Find where the given text appears and provide that cell's center as [x, y] coordinate. 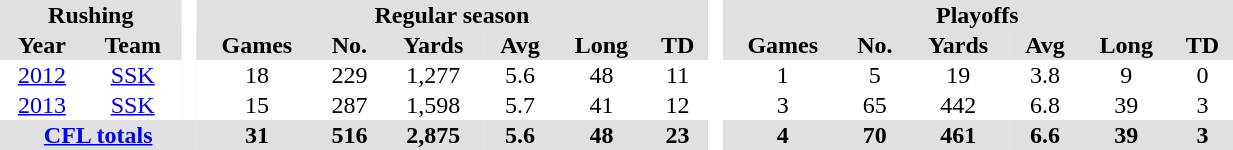
461 [958, 135]
11 [678, 75]
1,277 [434, 75]
1,598 [434, 105]
Rushing [91, 15]
229 [349, 75]
Playoffs [977, 15]
5.7 [520, 105]
9 [1126, 75]
19 [958, 75]
4 [782, 135]
516 [349, 135]
2012 [42, 75]
2,875 [434, 135]
31 [256, 135]
442 [958, 105]
Year [42, 45]
41 [602, 105]
1 [782, 75]
70 [874, 135]
6.6 [1045, 135]
12 [678, 105]
6.8 [1045, 105]
CFL totals [98, 135]
3.8 [1045, 75]
18 [256, 75]
5 [874, 75]
23 [678, 135]
0 [1203, 75]
65 [874, 105]
2013 [42, 105]
Regular season [452, 15]
Team [133, 45]
287 [349, 105]
15 [256, 105]
